Extract the (X, Y) coordinate from the center of the cell holding the provided text.  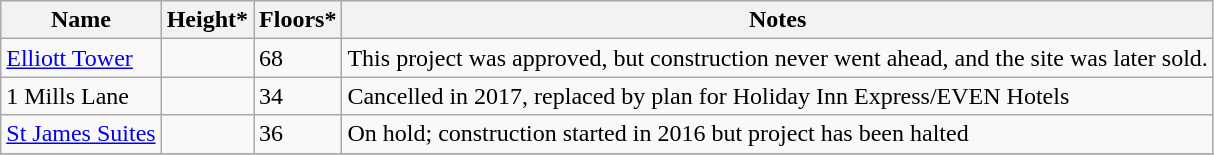
34 (298, 96)
Notes (778, 20)
Name (81, 20)
Cancelled in 2017, replaced by plan for Holiday Inn Express/EVEN Hotels (778, 96)
36 (298, 134)
1 Mills Lane (81, 96)
68 (298, 58)
On hold; construction started in 2016 but project has been halted (778, 134)
Height* (207, 20)
Elliott Tower (81, 58)
St James Suites (81, 134)
This project was approved, but construction never went ahead, and the site was later sold. (778, 58)
Floors* (298, 20)
